Output the [x, y] coordinate of the center of the cell containing the given text.  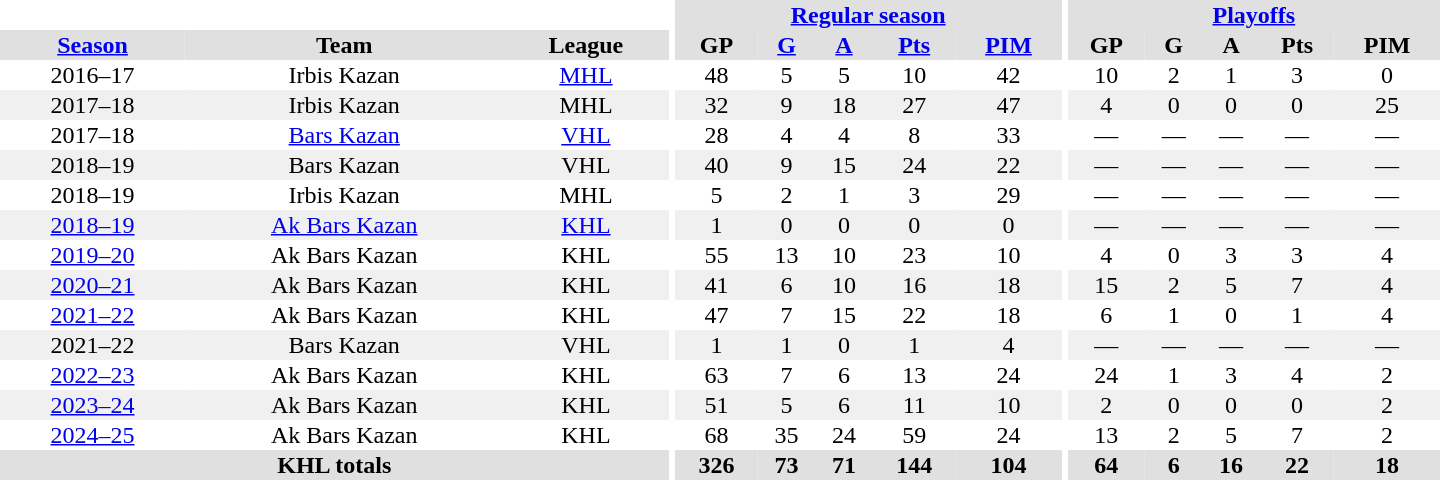
64 [1106, 465]
Playoffs [1254, 15]
51 [716, 405]
68 [716, 435]
2024–25 [92, 435]
Season [92, 45]
2022–23 [92, 375]
42 [1009, 75]
2023–24 [92, 405]
Regular season [868, 15]
2016–17 [92, 75]
71 [844, 465]
28 [716, 135]
KHL totals [334, 465]
8 [914, 135]
48 [716, 75]
40 [716, 165]
73 [786, 465]
32 [716, 105]
27 [914, 105]
144 [914, 465]
35 [786, 435]
29 [1009, 195]
2020–21 [92, 285]
55 [716, 255]
59 [914, 435]
326 [716, 465]
33 [1009, 135]
63 [716, 375]
104 [1009, 465]
2019–20 [92, 255]
11 [914, 405]
Team [344, 45]
25 [1387, 105]
League [586, 45]
41 [716, 285]
23 [914, 255]
